Extract the [X, Y] coordinate from the center of the cell holding the provided text.  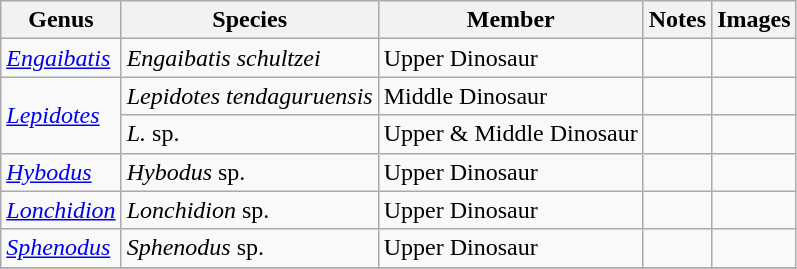
Notes [677, 20]
Images [754, 20]
Sphenodus sp. [250, 248]
Hybodus [61, 172]
Sphenodus [61, 248]
Hybodus sp. [250, 172]
Middle Dinosaur [510, 96]
Species [250, 20]
Member [510, 20]
L. sp. [250, 134]
Genus [61, 20]
Engaibatis [61, 58]
Lepidotes [61, 115]
Upper & Middle Dinosaur [510, 134]
Lonchidion [61, 210]
Lonchidion sp. [250, 210]
Lepidotes tendaguruensis [250, 96]
Engaibatis schultzei [250, 58]
